Scan for the cell matching the given text and deliver its (x, y) coordinate at center. 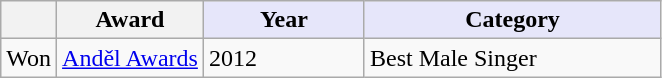
Category (512, 20)
Year (284, 20)
Best Male Singer (512, 58)
Anděl Awards (130, 58)
Award (130, 20)
2012 (284, 58)
Won (29, 58)
